Identify which cell holds the provided text, then report its [x, y] central coordinate. 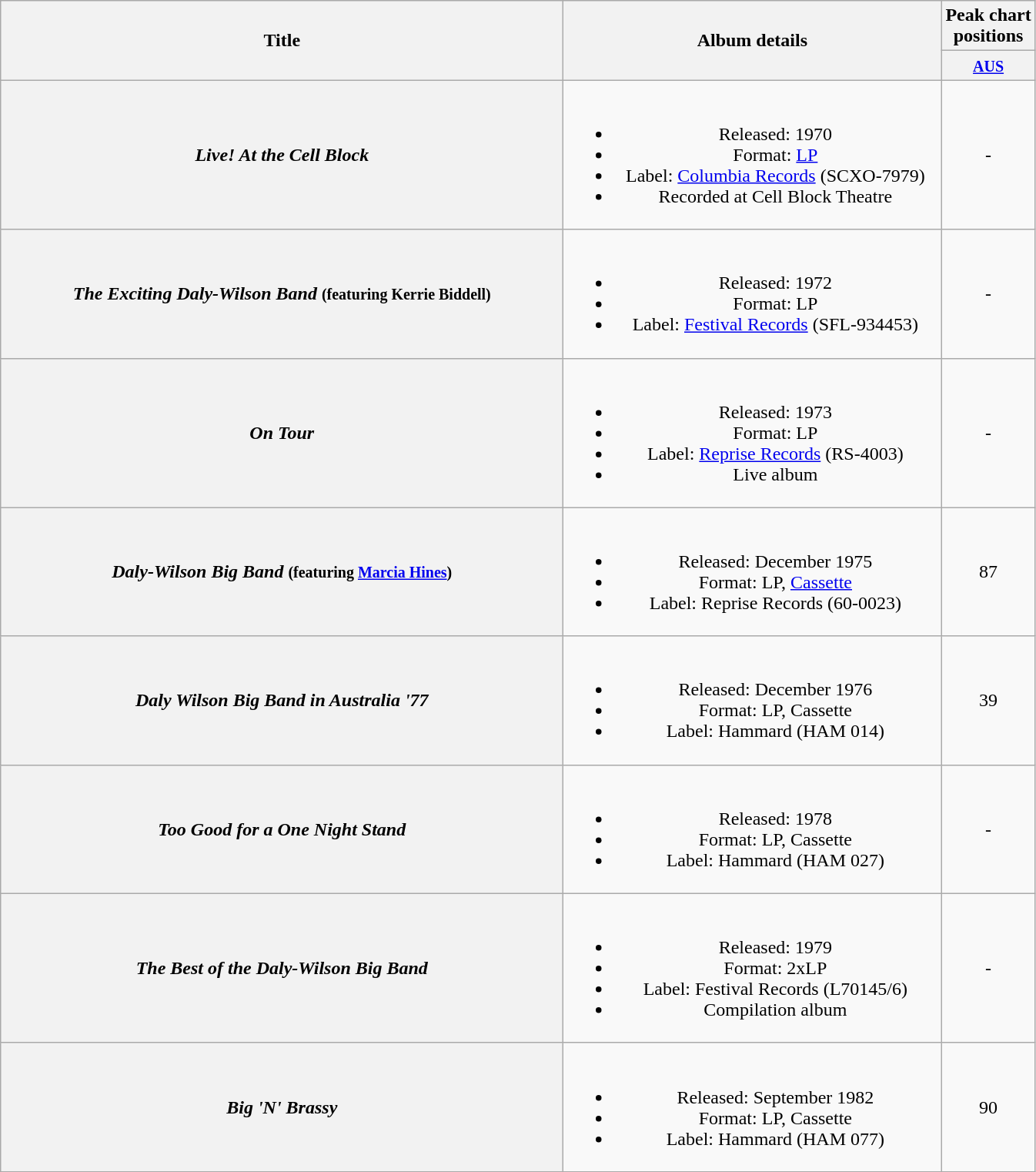
Too Good for a One Night Stand [282, 829]
AUS [988, 65]
Daly-Wilson Big Band (featuring Marcia Hines) [282, 571]
The Best of the Daly-Wilson Big Band [282, 968]
Released: 1978Format: LP, CassetteLabel: Hammard (HAM 027) [753, 829]
Released: December 1975Format: LP, CassetteLabel: Reprise Records (60-0023) [753, 571]
Title [282, 40]
The Exciting Daly-Wilson Band (featuring Kerrie Biddell) [282, 294]
Album details [753, 40]
On Tour [282, 433]
Released: 1973Format: LPLabel: Reprise Records (RS-4003)Live album [753, 433]
Released: 1970Format: LPLabel: Columbia Records (SCXO-7979)Recorded at Cell Block Theatre [753, 155]
Released: December 1976Format: LP, CassetteLabel: Hammard (HAM 014) [753, 701]
90 [988, 1107]
87 [988, 571]
Live! At the Cell Block [282, 155]
Peak chartpositions [988, 26]
Daly Wilson Big Band in Australia '77 [282, 701]
Released: September 1982Format: LP, CassetteLabel: Hammard (HAM 077) [753, 1107]
39 [988, 701]
Released: 1972Format: LPLabel: Festival Records (SFL-934453) [753, 294]
Released: 1979Format: 2xLPLabel: Festival Records (L70145/6)Compilation album [753, 968]
Big 'N' Brassy [282, 1107]
